Pinpoint the cell where the given text exists, returning its (X, Y) midpoint coordinate. 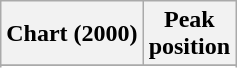
Chart (2000) (72, 34)
Peakposition (189, 34)
